Extract the [x, y] coordinate from the center of the cell holding the provided text.  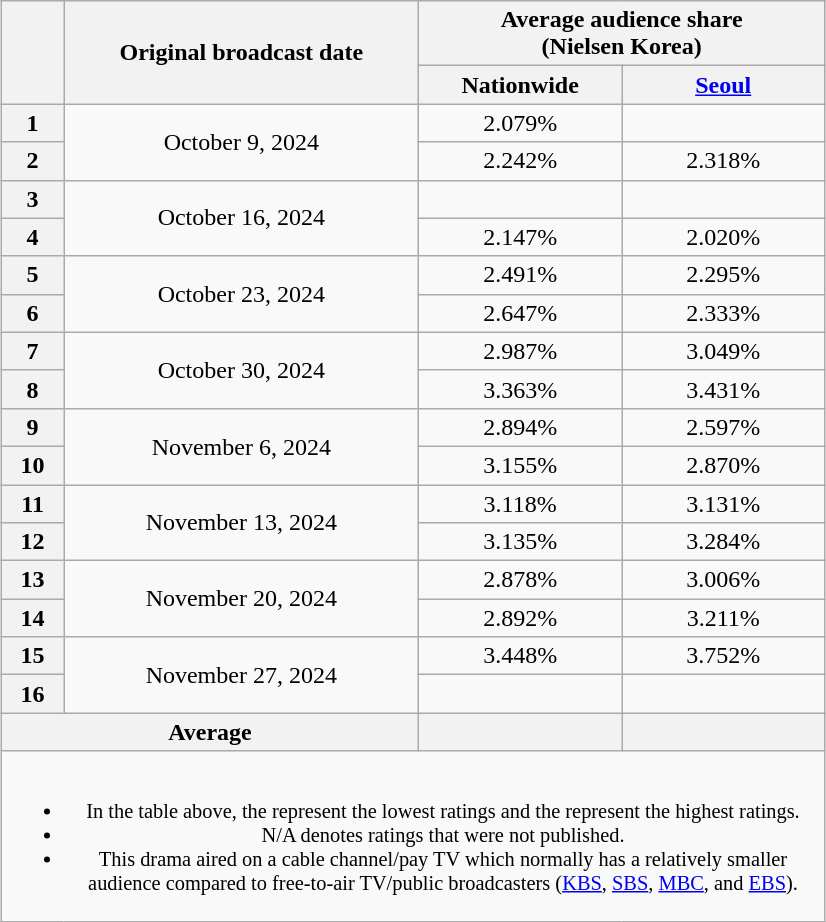
2.242% [520, 161]
October 16, 2024 [242, 218]
2.020% [724, 237]
8 [32, 389]
October 23, 2024 [242, 294]
Nationwide [520, 85]
14 [32, 618]
3.006% [724, 580]
3.211% [724, 618]
2.318% [724, 161]
11 [32, 503]
5 [32, 275]
3 [32, 199]
3.118% [520, 503]
2.987% [520, 351]
October 9, 2024 [242, 142]
2.647% [520, 313]
3.431% [724, 389]
2.894% [520, 427]
9 [32, 427]
16 [32, 694]
3.131% [724, 503]
2 [32, 161]
3.049% [724, 351]
2.870% [724, 465]
November 20, 2024 [242, 599]
12 [32, 542]
Seoul [724, 85]
October 30, 2024 [242, 370]
15 [32, 656]
2.147% [520, 237]
November 27, 2024 [242, 675]
10 [32, 465]
2.491% [520, 275]
3.284% [724, 542]
3.752% [724, 656]
3.448% [520, 656]
Average [210, 732]
7 [32, 351]
2.597% [724, 427]
Original broadcast date [242, 52]
3.363% [520, 389]
2.079% [520, 123]
2.892% [520, 618]
November 13, 2024 [242, 522]
2.295% [724, 275]
November 6, 2024 [242, 446]
4 [32, 237]
3.155% [520, 465]
Average audience share(Nielsen Korea) [622, 34]
3.135% [520, 542]
2.878% [520, 580]
1 [32, 123]
2.333% [724, 313]
13 [32, 580]
6 [32, 313]
